Output the [x, y] coordinate of the center of the cell containing the given text.  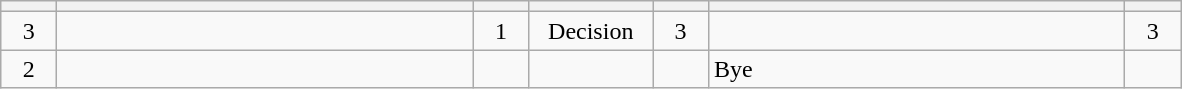
Bye [917, 69]
2 [29, 69]
Decision [591, 31]
1 [501, 31]
